From the cell containing the given text, extract its center point as (X, Y) coordinate. 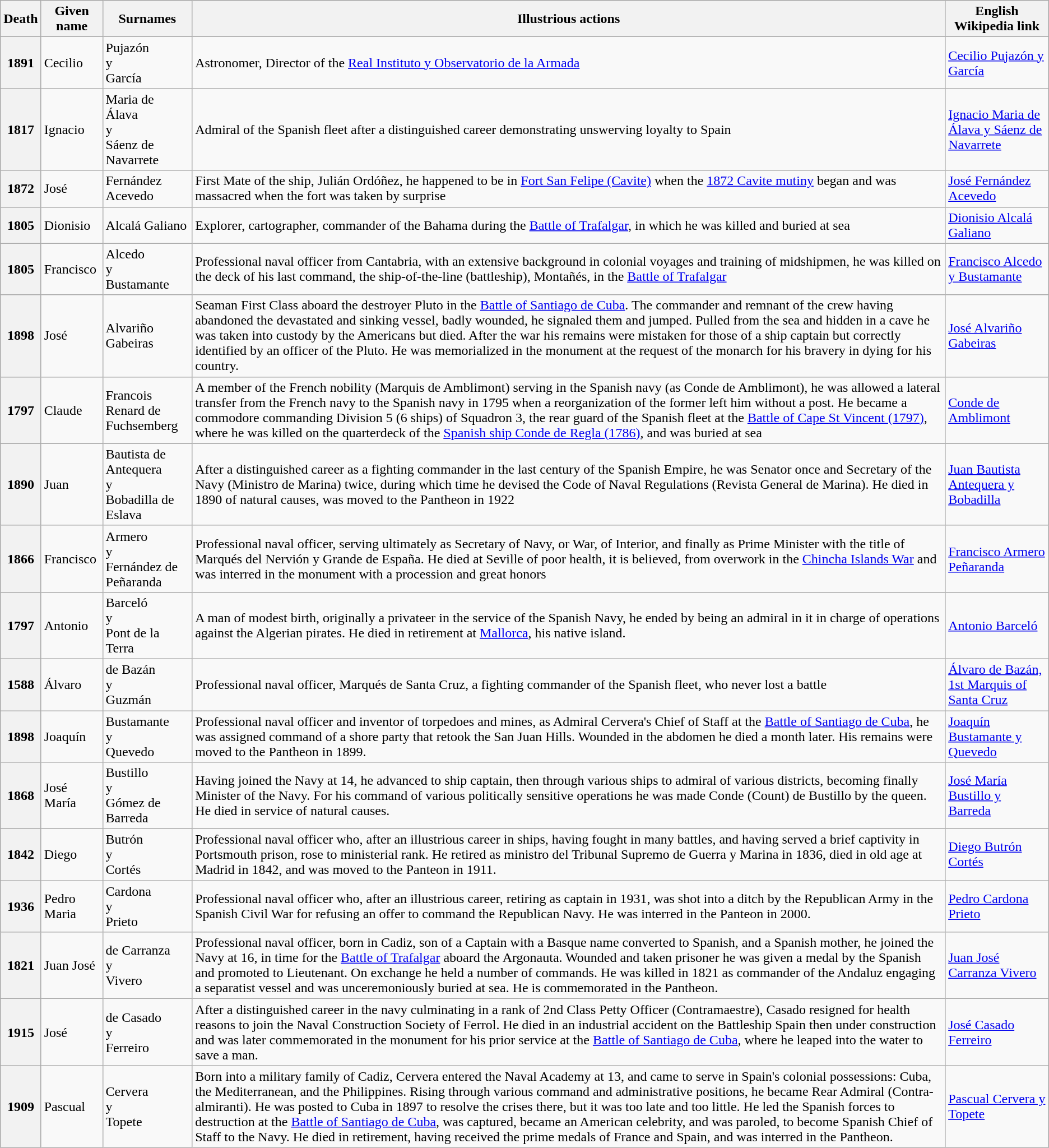
Cecilio Pujazón y García (997, 63)
1915 (21, 1033)
Dionisio Alcalá Galiano (997, 225)
Death (21, 19)
Pascual (72, 1107)
BarcelóyPont de la Terra (147, 626)
José María (72, 796)
de CarranzayVivero (147, 965)
Álvaro de Bazán, 1st Marquis of Santa Cruz (997, 684)
Juan José Carranza Vivero (997, 965)
Pedro Maria (72, 906)
José Alvariño Gabeiras (997, 336)
José María Bustillo y Barreda (997, 796)
Pedro Cardona Prieto (997, 906)
Astronomer, Director of the Real Instituto y Observatorio de la Armada (569, 63)
Dionisio (72, 225)
Admiral of the Spanish fleet after a distinguished career demonstrating unswerving loyalty to Spain (569, 129)
FrancoisRenard de Fuchsemberg (147, 410)
Professional naval officer, Marqués de Santa Cruz, a fighting commander of the Spanish fleet, who never lost a battle (569, 684)
CardonayPrieto (147, 906)
Antonio (72, 626)
1842 (21, 855)
José Casado Ferreiro (997, 1033)
Juan Bautista Antequera y Bobadilla (997, 484)
1936 (21, 906)
Antonio Barceló (997, 626)
AlcedoyBustamante (147, 269)
Bautista de AntequerayBobadilla de Eslava (147, 484)
Conde de Amblimont (997, 410)
English Wikipedia link (997, 19)
PujazónyGarcía (147, 63)
1890 (21, 484)
BustamanteyQuevedo (147, 737)
1909 (21, 1107)
1891 (21, 63)
Claude (72, 410)
Alcalá Galiano (147, 225)
Joaquín Bustamante y Quevedo (997, 737)
1588 (21, 684)
Maria de ÁlavaySáenz de Navarrete (147, 129)
Francisco Armero Peñaranda (997, 558)
Diego Butrón Cortés (997, 855)
CerverayTopete (147, 1107)
Joaquín (72, 737)
Cecilio (72, 63)
Illustrious actions (569, 19)
BustilloyGómez de Barreda (147, 796)
1868 (21, 796)
ButrónyCortés (147, 855)
Given name (72, 19)
Ignacio (72, 129)
Diego (72, 855)
de BazányGuzmán (147, 684)
AlvariñoGabeiras (147, 336)
Álvaro (72, 684)
1821 (21, 965)
1866 (21, 558)
1872 (21, 188)
Ignacio Maria de Álava y Sáenz de Navarrete (997, 129)
Juan (72, 484)
José Fernández Acevedo (997, 188)
Juan José (72, 965)
Surnames (147, 19)
Francisco Alcedo y Bustamante (997, 269)
ArmeroyFernández de Peñaranda (147, 558)
Pascual Cervera y Topete (997, 1107)
FernándezAcevedo (147, 188)
de CasadoyFerreiro (147, 1033)
1817 (21, 129)
Explorer, cartographer, commander of the Bahama during the Battle of Trafalgar, in which he was killed and buried at sea (569, 225)
